For the text-containing cell, return its midpoint in (X, Y) coordinate format. 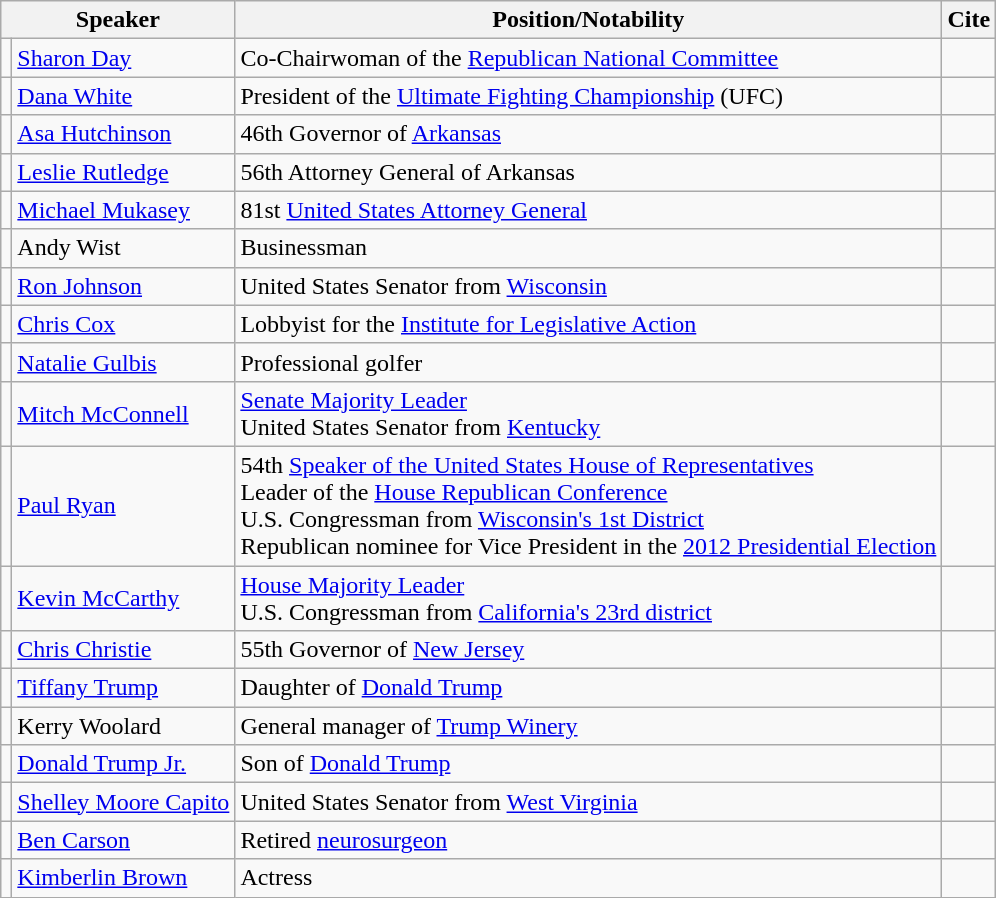
Ron Johnson (124, 286)
President of the Ultimate Fighting Championship (UFC) (588, 96)
United States Senator from Wisconsin (588, 286)
Kerry Woolard (124, 726)
Andy Wist (124, 248)
Chris Cox (124, 324)
Daughter of Donald Trump (588, 688)
Asa Hutchinson (124, 134)
General manager of Trump Winery (588, 726)
United States Senator from West Virginia (588, 802)
Donald Trump Jr. (124, 764)
Sharon Day (124, 58)
Senate Majority LeaderUnited States Senator from Kentucky (588, 414)
81st United States Attorney General (588, 210)
Dana White (124, 96)
Ben Carson (124, 840)
Tiffany Trump (124, 688)
55th Governor of New Jersey (588, 650)
46th Governor of Arkansas (588, 134)
Lobbyist for the Institute for Legislative Action (588, 324)
House Majority LeaderU.S. Congressman from California's 23rd district (588, 598)
Kevin McCarthy (124, 598)
Cite (969, 20)
Co-Chairwoman of the Republican National Committee (588, 58)
Mitch McConnell (124, 414)
Position/Notability (588, 20)
Michael Mukasey (124, 210)
Paul Ryan (124, 506)
Businessman (588, 248)
Chris Christie (124, 650)
Kimberlin Brown (124, 878)
Speaker (118, 20)
Leslie Rutledge (124, 172)
Retired neurosurgeon (588, 840)
Professional golfer (588, 362)
Shelley Moore Capito (124, 802)
Actress (588, 878)
Son of Donald Trump (588, 764)
56th Attorney General of Arkansas (588, 172)
Natalie Gulbis (124, 362)
